Return (X, Y) of the center of cell containing provided text 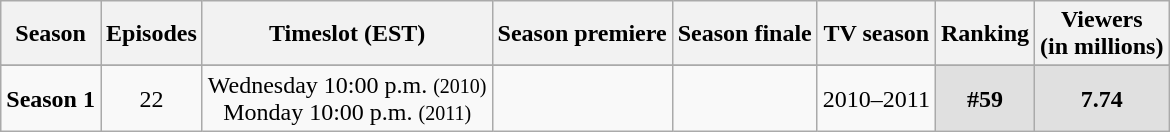
22 (151, 98)
Season 1 (51, 98)
Wednesday 10:00 p.m. (2010) Monday 10:00 p.m. (2011) (347, 98)
7.74 (1102, 98)
Viewers(in millions) (1102, 34)
2010–2011 (876, 98)
Timeslot (EST) (347, 34)
Season finale (744, 34)
Ranking (984, 34)
TV season (876, 34)
#59 (984, 98)
Season premiere (582, 34)
Season (51, 34)
Episodes (151, 34)
